Pinpoint the cell where the given text exists, returning its [X, Y] midpoint coordinate. 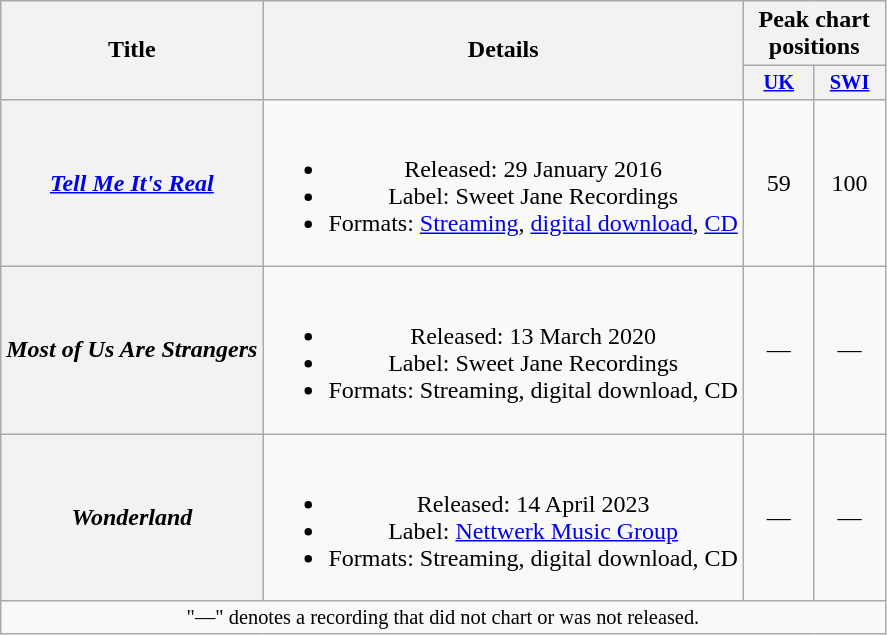
Released: 29 January 2016Label: Sweet Jane RecordingsFormats: Streaming, digital download, CD [503, 182]
Released: 14 April 2023Label: Nettwerk Music GroupFormats: Streaming, digital download, CD [503, 518]
Most of Us Are Strangers [132, 350]
100 [850, 182]
UK [778, 83]
"—" denotes a recording that did not chart or was not released. [443, 618]
SWI [850, 83]
Title [132, 50]
Tell Me It's Real [132, 182]
Wonderland [132, 518]
Peak chart positions [814, 34]
Details [503, 50]
Released: 13 March 2020Label: Sweet Jane RecordingsFormats: Streaming, digital download, CD [503, 350]
59 [778, 182]
